For the text-containing cell, return its midpoint in [x, y] coordinate format. 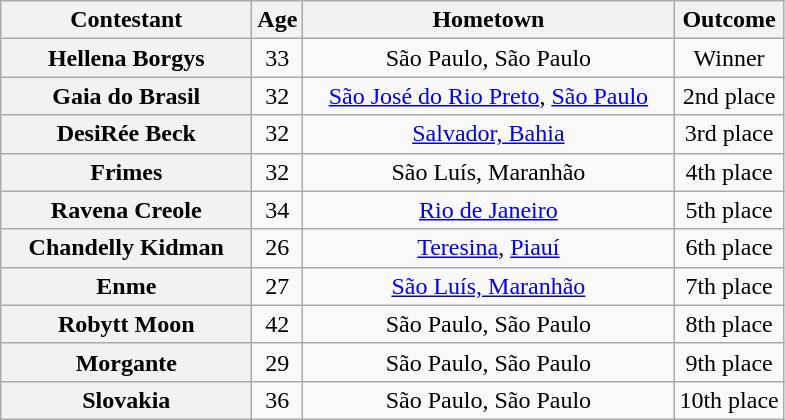
Enme [126, 286]
Hometown [488, 20]
6th place [729, 248]
42 [278, 324]
4th place [729, 172]
8th place [729, 324]
Frimes [126, 172]
29 [278, 362]
3rd place [729, 134]
36 [278, 400]
Slovakia [126, 400]
Outcome [729, 20]
27 [278, 286]
Winner [729, 58]
2nd place [729, 96]
Age [278, 20]
Hellena Borgys [126, 58]
Robytt Moon [126, 324]
São José do Rio Preto, São Paulo [488, 96]
Salvador, Bahia [488, 134]
26 [278, 248]
DesiRée Beck [126, 134]
Ravena Creole [126, 210]
34 [278, 210]
Teresina, Piauí [488, 248]
7th place [729, 286]
9th place [729, 362]
Chandelly Kidman [126, 248]
10th place [729, 400]
Gaia do Brasil [126, 96]
5th place [729, 210]
Morgante [126, 362]
Contestant [126, 20]
33 [278, 58]
Rio de Janeiro [488, 210]
